Identify which cell holds the provided text, then report its (X, Y) central coordinate. 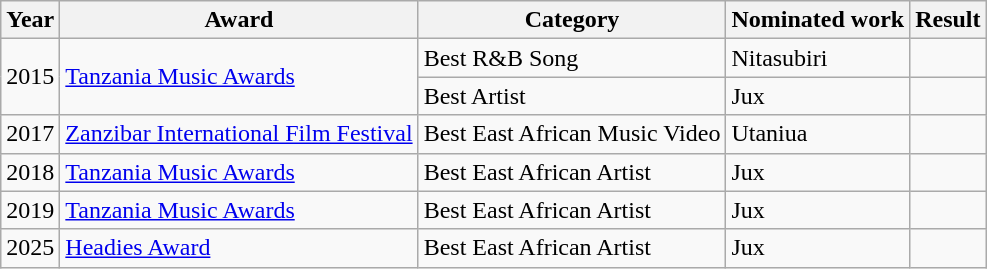
2015 (30, 77)
Utaniua (818, 134)
Zanzibar International Film Festival (239, 134)
Nitasubiri (818, 58)
Award (239, 20)
2025 (30, 248)
Best R&B Song (572, 58)
Result (948, 20)
2018 (30, 172)
Nominated work (818, 20)
Best Artist (572, 96)
2019 (30, 210)
Category (572, 20)
Headies Award (239, 248)
Best East African Music Video (572, 134)
2017 (30, 134)
Year (30, 20)
